Scan for the cell matching the given text and deliver its [X, Y] coordinate at center. 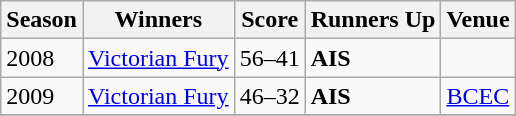
2009 [42, 96]
BCEC [478, 96]
Season [42, 20]
Venue [478, 20]
56–41 [270, 58]
Runners Up [373, 20]
46–32 [270, 96]
Winners [158, 20]
Score [270, 20]
2008 [42, 58]
